Provide the (x, y) coordinate of the cell's center where the given text is located.  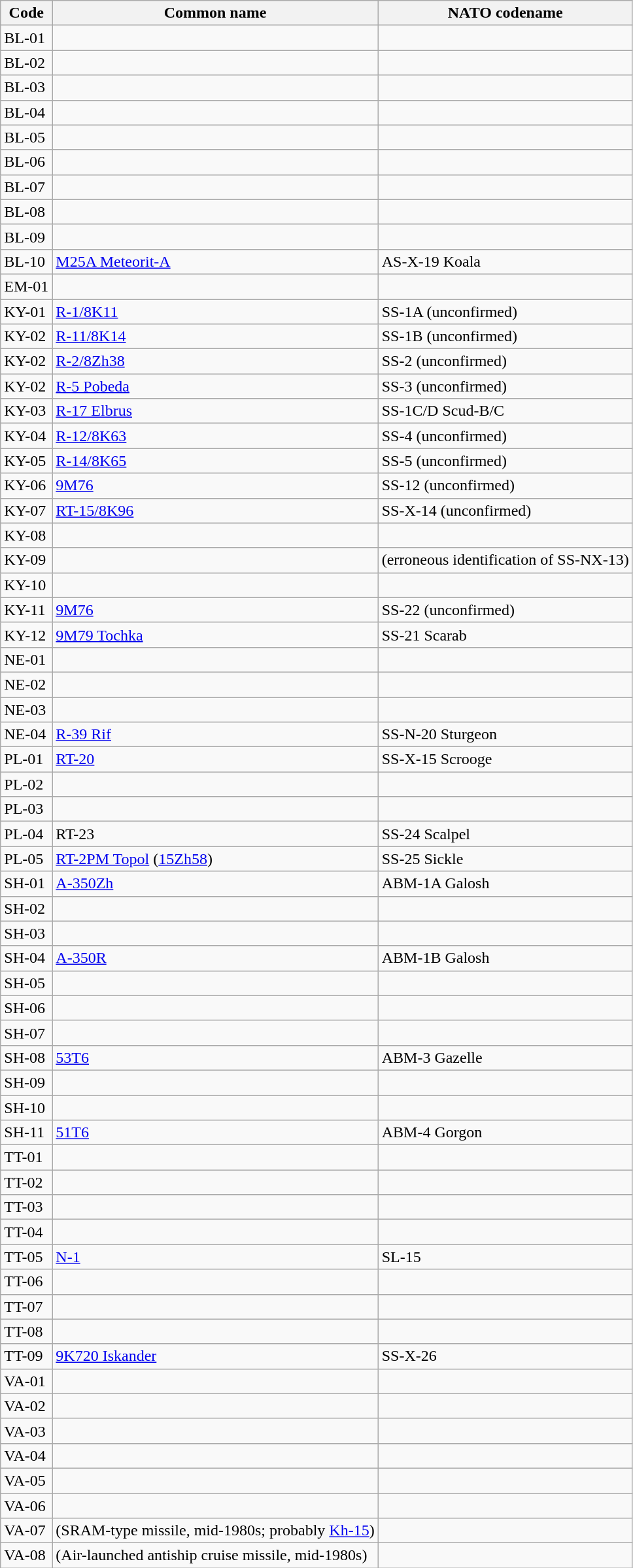
RT-20 (215, 759)
NE-01 (26, 659)
SS-N-20 Sturgeon (505, 735)
VA-07 (26, 1531)
TT-08 (26, 1331)
KY-11 (26, 610)
SS-5 (unconfirmed) (505, 461)
RT-2PM Topol (15Zh58) (215, 859)
BL-06 (26, 162)
TT-04 (26, 1232)
TT-02 (26, 1182)
KY-04 (26, 436)
TT-07 (26, 1307)
VA-04 (26, 1456)
SH-08 (26, 1058)
NE-04 (26, 735)
SS-2 (unconfirmed) (505, 361)
R-39 Rif (215, 735)
EM-01 (26, 286)
KY-05 (26, 461)
TT-06 (26, 1282)
KY-08 (26, 535)
BL-01 (26, 38)
9M79 Tochka (215, 635)
TT-09 (26, 1356)
VA-05 (26, 1480)
R-12/8K63 (215, 436)
PL-03 (26, 809)
TT-05 (26, 1257)
R-14/8K65 (215, 461)
M25A Meteorit-A (215, 261)
PL-05 (26, 859)
KY-10 (26, 585)
SH-04 (26, 958)
AS-X-19 Koala (505, 261)
VA-03 (26, 1431)
SS-1A (unconfirmed) (505, 312)
SH-09 (26, 1082)
SH-10 (26, 1108)
KY-07 (26, 510)
BL-10 (26, 261)
SH-01 (26, 884)
KY-06 (26, 486)
PL-01 (26, 759)
SL-15 (505, 1257)
Common name (215, 13)
53T6 (215, 1058)
NATO codename (505, 13)
SS-1B (unconfirmed) (505, 337)
(erroneous identification of SS-NX-13) (505, 560)
SH-05 (26, 983)
VA-08 (26, 1556)
SS-21 Scarab (505, 635)
SS-25 Sickle (505, 859)
SS-X-26 (505, 1356)
PL-02 (26, 784)
SS-12 (unconfirmed) (505, 486)
SS-X-14 (unconfirmed) (505, 510)
SS-24 Scalpel (505, 834)
9K720 Iskander (215, 1356)
VA-02 (26, 1406)
SH-11 (26, 1133)
SH-07 (26, 1033)
ABM-1B Galosh (505, 958)
ABM-3 Gazelle (505, 1058)
BL-03 (26, 88)
SS-3 (unconfirmed) (505, 386)
KY-03 (26, 411)
SS-4 (unconfirmed) (505, 436)
R-17 Elbrus (215, 411)
TT-03 (26, 1207)
(SRAM-type missile, mid-1980s; probably Kh-15) (215, 1531)
N-1 (215, 1257)
SS-X-15 Scrooge (505, 759)
SS-22 (unconfirmed) (505, 610)
RT-23 (215, 834)
ABM-4 Gorgon (505, 1133)
BL-09 (26, 237)
R-11/8K14 (215, 337)
A-350Zh (215, 884)
R-2/8Zh38 (215, 361)
PL-04 (26, 834)
TT-01 (26, 1158)
RT-15/8K96 (215, 510)
NE-02 (26, 684)
R-5 Pobeda (215, 386)
KY-12 (26, 635)
SH-06 (26, 1008)
SH-02 (26, 909)
KY-09 (26, 560)
BL-05 (26, 137)
Code (26, 13)
SS-1C/D Scud-B/C (505, 411)
BL-04 (26, 112)
SH-03 (26, 933)
BL-07 (26, 187)
VA-06 (26, 1505)
51T6 (215, 1133)
BL-02 (26, 63)
ABM-1A Galosh (505, 884)
VA-01 (26, 1381)
(Air-launched antiship cruise missile, mid-1980s) (215, 1556)
KY-01 (26, 312)
NE-03 (26, 709)
R-1/8K11 (215, 312)
A-350R (215, 958)
BL-08 (26, 212)
